Scan for the cell matching the given text and deliver its (x, y) coordinate at center. 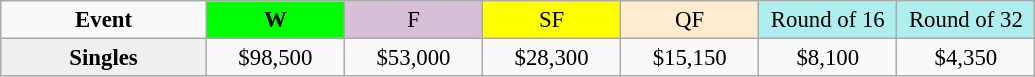
Event (104, 20)
W (275, 20)
$15,150 (690, 58)
$28,300 (552, 58)
QF (690, 20)
SF (552, 20)
$98,500 (275, 58)
F (413, 20)
$8,100 (828, 58)
$4,350 (966, 58)
Round of 16 (828, 20)
Singles (104, 58)
$53,000 (413, 58)
Round of 32 (966, 20)
